Return (x, y) of the center of cell containing provided text 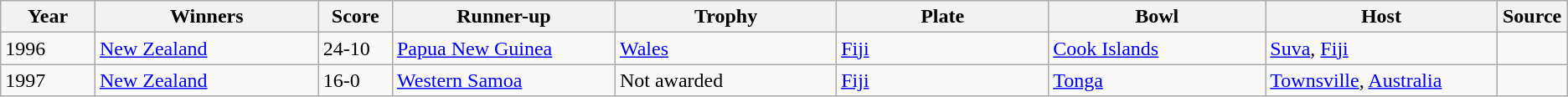
Not awarded (725, 80)
24-10 (355, 48)
Runner-up (503, 17)
Trophy (725, 17)
16-0 (355, 80)
1997 (49, 80)
Year (49, 17)
Score (355, 17)
Winners (206, 17)
Wales (725, 48)
Source (1532, 17)
Townsville, Australia (1381, 80)
Western Samoa (503, 80)
Plate (943, 17)
1996 (49, 48)
Bowl (1158, 17)
Host (1381, 17)
Tonga (1158, 80)
Suva, Fiji (1381, 48)
Cook Islands (1158, 48)
Papua New Guinea (503, 48)
